Identify which cell holds the provided text, then report its (X, Y) central coordinate. 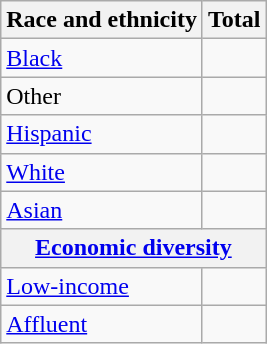
Black (102, 58)
Low-income (102, 286)
Hispanic (102, 134)
Race and ethnicity (102, 20)
Total (234, 20)
Asian (102, 210)
Economic diversity (134, 248)
Affluent (102, 324)
White (102, 172)
Other (102, 96)
